Return (x, y) of the center of cell containing provided text 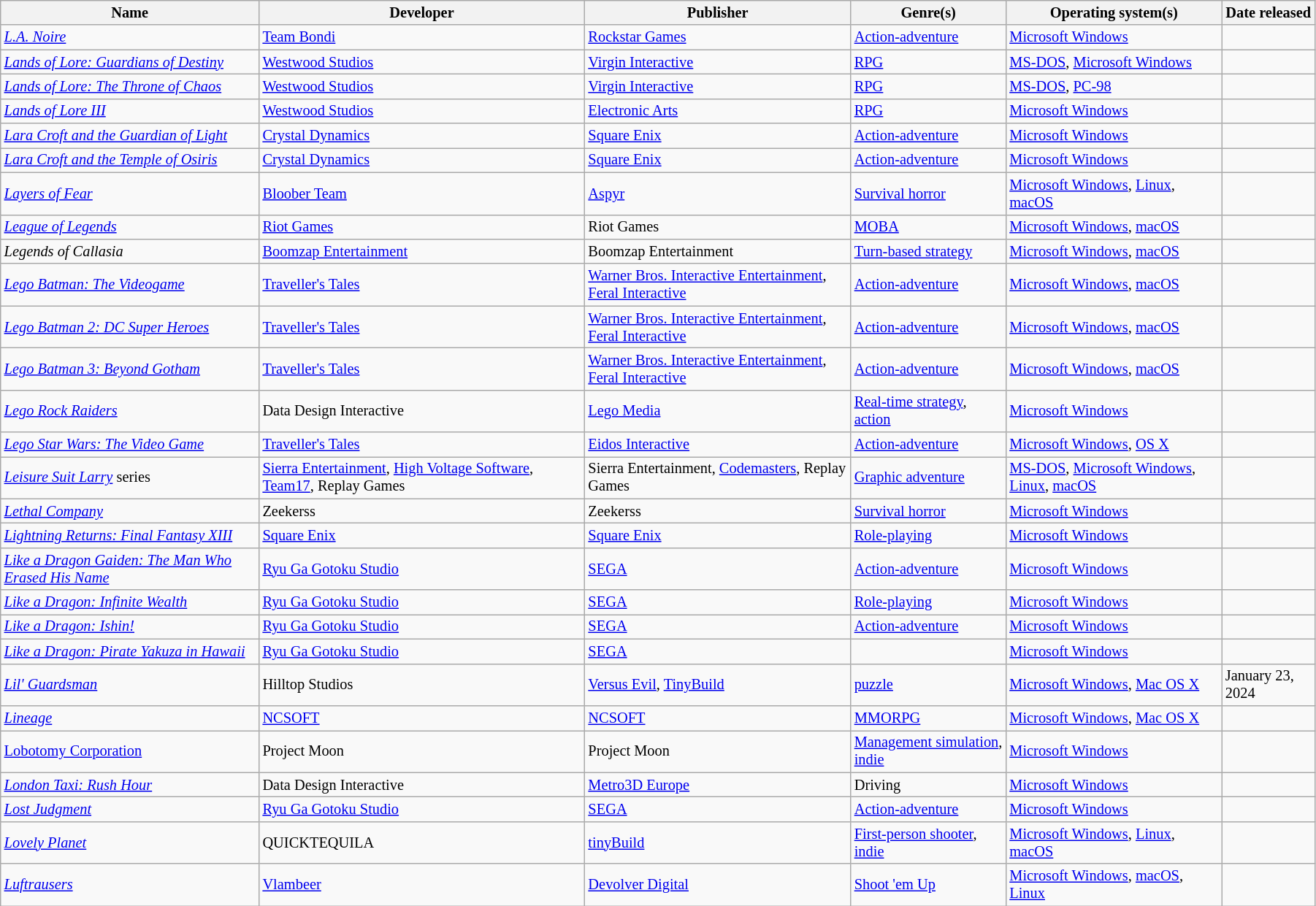
QUICKTEQUILA (422, 842)
Versus Evil, TinyBuild (718, 685)
Driving (929, 785)
tinyBuild (718, 842)
Bloober Team (422, 193)
Like a Dragon: Infinite Wealth (130, 602)
Management simulation, indie (929, 751)
Rockstar Games (718, 37)
Like a Dragon: Pirate Yakuza in Hawaii (130, 651)
Lego Star Wars: The Video Game (130, 445)
Turn-based strategy (929, 251)
Graphic adventure (929, 477)
MMORPG (929, 718)
Microsoft Windows, macOS, Linux (1114, 885)
Date released (1268, 12)
Lego Batman 3: Beyond Gotham (130, 369)
Layers of Fear (130, 193)
Eidos Interactive (718, 445)
Metro3D Europe (718, 785)
Lethal Company (130, 511)
Lara Croft and the Guardian of Light (130, 136)
Lego Batman 2: DC Super Heroes (130, 327)
Aspyr (718, 193)
puzzle (929, 685)
Publisher (718, 12)
Devolver Digital (718, 885)
Like a Dragon Gaiden: The Man Who Erased His Name (130, 569)
Luftrausers (130, 885)
Lands of Lore III (130, 111)
Lil' Guardsman (130, 685)
Lego Rock Raiders (130, 411)
Operating system(s) (1114, 12)
Like a Dragon: Ishin! (130, 626)
Lightning Returns: Final Fantasy XIII (130, 535)
Lego Media (718, 411)
Lego Batman: The Videogame (130, 285)
Shoot 'em Up (929, 885)
Leisure Suit Larry series (130, 477)
Lara Croft and the Temple of Osiris (130, 160)
Genre(s) (929, 12)
MS-DOS, Microsoft Windows, Linux, macOS (1114, 477)
Lineage (130, 718)
Legends of Callasia (130, 251)
Lovely Planet (130, 842)
Team Bondi (422, 37)
Lost Judgment (130, 809)
Name (130, 12)
L.A. Noire (130, 37)
Microsoft Windows, OS X (1114, 445)
Real-time strategy, action (929, 411)
Hilltop Studios (422, 685)
MS-DOS, Microsoft Windows (1114, 62)
First-person shooter, indie (929, 842)
League of Legends (130, 227)
London Taxi: Rush Hour (130, 785)
Vlambeer (422, 885)
Lands of Lore: Guardians of Destiny (130, 62)
MS-DOS, PC-98 (1114, 86)
Developer (422, 12)
Lobotomy Corporation (130, 751)
Lands of Lore: The Throne of Chaos (130, 86)
Electronic Arts (718, 111)
January 23, 2024 (1268, 685)
MOBA (929, 227)
Sierra Entertainment, Codemasters, Replay Games (718, 477)
Sierra Entertainment, High Voltage Software, Team17, Replay Games (422, 477)
